From the cell containing the given text, extract its center point as (x, y) coordinate. 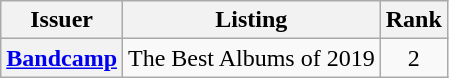
Rank (414, 20)
Issuer (62, 20)
Listing (252, 20)
2 (414, 58)
Bandcamp (62, 58)
The Best Albums of 2019 (252, 58)
